Scan for the cell matching the given text and deliver its (X, Y) coordinate at center. 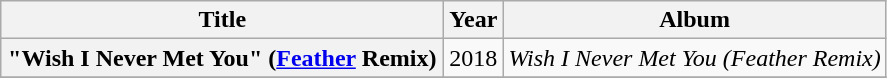
2018 (474, 58)
"Wish I Never Met You" (Feather Remix) (222, 58)
Year (474, 20)
Album (694, 20)
Wish I Never Met You (Feather Remix) (694, 58)
Title (222, 20)
